Search for the cell housing the specified text and yield its [x, y] center coordinate. 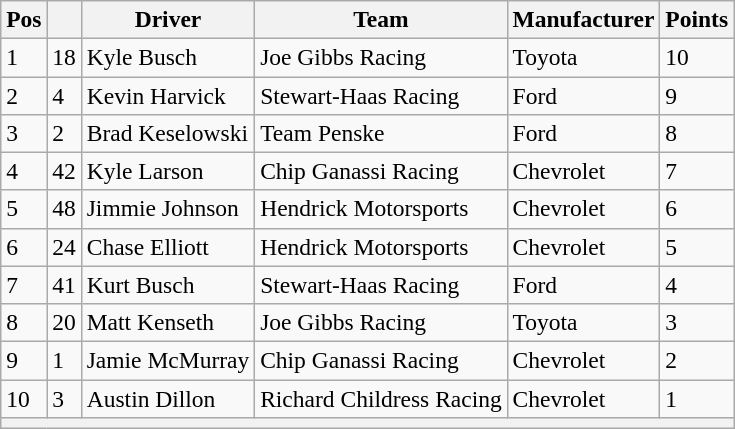
Chase Elliott [168, 247]
Austin Dillon [168, 398]
48 [64, 209]
Kyle Larson [168, 171]
18 [64, 57]
24 [64, 247]
Manufacturer [584, 19]
Matt Kenseth [168, 322]
Driver [168, 19]
Pos [24, 19]
Richard Childress Racing [381, 398]
Team [381, 19]
Team Penske [381, 133]
Jamie McMurray [168, 360]
41 [64, 285]
Kevin Harvick [168, 95]
Jimmie Johnson [168, 209]
Kurt Busch [168, 285]
Brad Keselowski [168, 133]
42 [64, 171]
Points [697, 19]
Kyle Busch [168, 57]
20 [64, 322]
